Find where the given text appears and provide that cell's center as (X, Y) coordinate. 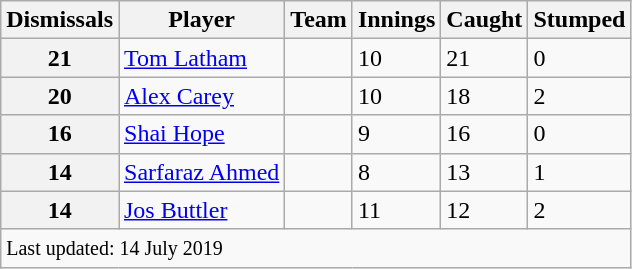
Alex Carey (201, 96)
Jos Buttler (201, 210)
9 (396, 134)
Last updated: 14 July 2019 (316, 248)
1 (580, 172)
Tom Latham (201, 58)
12 (484, 210)
20 (60, 96)
Stumped (580, 20)
11 (396, 210)
8 (396, 172)
18 (484, 96)
Innings (396, 20)
Shai Hope (201, 134)
Sarfaraz Ahmed (201, 172)
Dismissals (60, 20)
13 (484, 172)
Team (319, 20)
Caught (484, 20)
Player (201, 20)
